Return [x, y] of the center of cell containing provided text 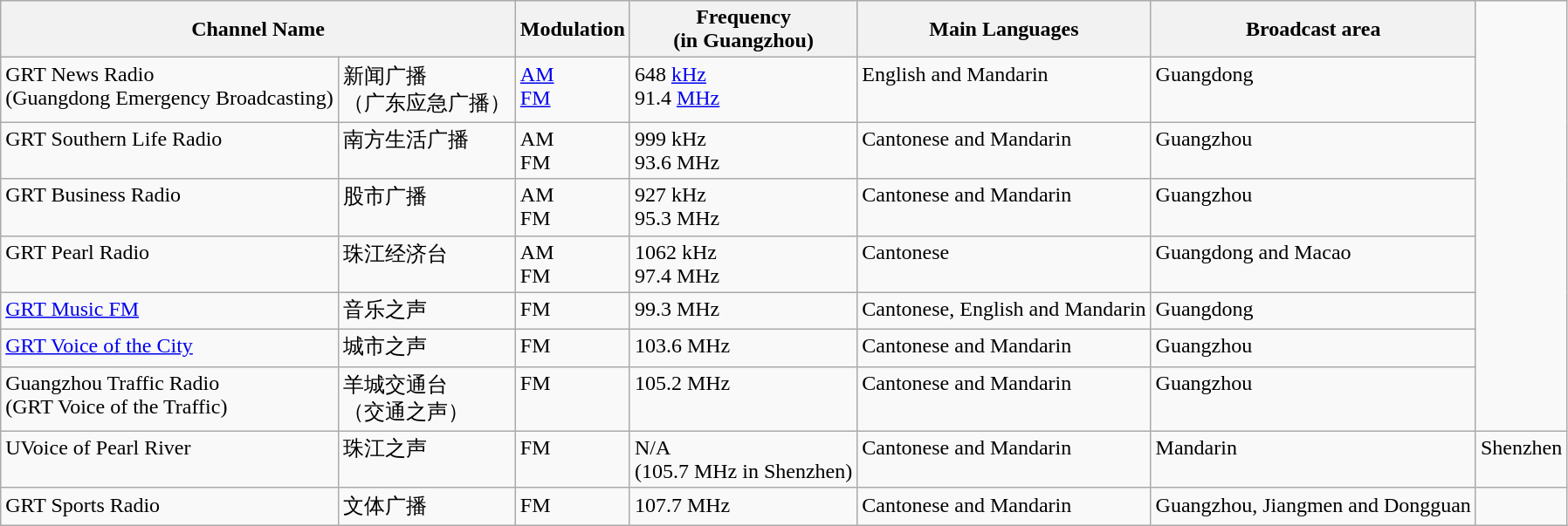
N/A(105.7 MHz in Shenzhen) [743, 459]
GRT Music FM [169, 311]
Main Languages [1004, 30]
GRT Voice of the City [169, 349]
Mandarin [1313, 459]
927 kHz 95.3 MHz [743, 208]
Guangzhou Traffic Radio(GRT Voice of the Traffic) [169, 399]
AM FM [573, 208]
1062 kHz 97.4 MHz [743, 263]
GRT Southern Life Radio [169, 150]
105.2 MHz [743, 399]
珠江经济台 [426, 263]
Frequency (in Guangzhou) [743, 30]
GRT Pearl Radio [169, 263]
Cantonese, English and Mandarin [1004, 311]
99.3 MHz [743, 311]
999 kHz 93.6 MHz [743, 150]
GRT News Radio(Guangdong Emergency Broadcasting) [169, 90]
珠江之声 [426, 459]
103.6 MHz [743, 349]
Broadcast area [1313, 30]
107.7 MHz [743, 506]
Cantonese [1004, 263]
新闻广播（广东应急广播） [426, 90]
羊城交通台（交通之声） [426, 399]
股市广播 [426, 208]
Guangzhou, Jiangmen and Dongguan [1313, 506]
UVoice of Pearl River [169, 459]
648 kHz 91.4 MHz [743, 90]
城市之声 [426, 349]
Modulation [573, 30]
文体广播 [426, 506]
GRT Sports Radio [169, 506]
Guangdong and Macao [1313, 263]
南方生活广播 [426, 150]
GRT Business Radio [169, 208]
English and Mandarin [1004, 90]
Shenzhen [1521, 459]
音乐之声 [426, 311]
Channel Name [258, 30]
